Provide the [x, y] coordinate of the cell's center where the given text is located.  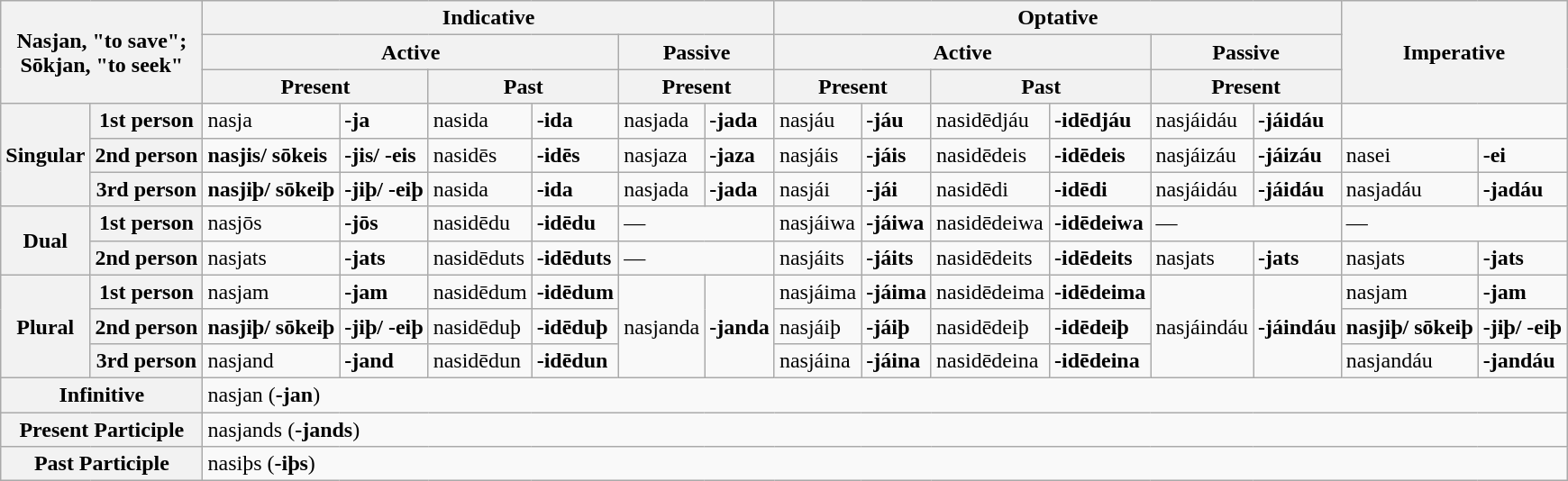
-jandáu [1522, 360]
-ja [384, 121]
nasidēdum [479, 292]
nasidēs [479, 155]
-jadáu [1522, 189]
-jáits [897, 258]
nasjis/ sōkeis [271, 155]
-idēduts [575, 258]
Nasjan, "to save";Sōkjan, "to seek" [102, 52]
-jáizáu [1298, 155]
-jáima [897, 292]
nasjáiwa [817, 223]
nasjáizáu [1202, 155]
nasjand [271, 360]
Plural [45, 326]
Present Participle [102, 430]
-janda [740, 326]
nasidēdi [989, 189]
-idēdeis [1099, 155]
-jáina [897, 360]
-jáindáu [1298, 326]
-jáis [897, 155]
-jáu [897, 121]
-jand [384, 360]
Past Participle [102, 464]
nasjaza [661, 155]
nasjáis [817, 155]
-idēs [575, 155]
nasjáits [817, 258]
nasjadáu [1409, 189]
Optative [1058, 18]
nasiþs (-iþs) [885, 464]
-idēdeits [1099, 258]
Infinitive [102, 395]
nasjan (-jan) [885, 395]
nasidēduts [479, 258]
-jái [897, 189]
-idēdeiwa [1099, 223]
Imperative [1454, 52]
nasjands (-jands) [885, 430]
nasidēdeima [989, 292]
-idēdeima [1099, 292]
nasidēdun [479, 360]
-idēdeina [1099, 360]
nasei [1409, 155]
nasjáindáu [1202, 326]
nasidēdeiþ [989, 326]
nasidēdjáu [989, 121]
nasjái [817, 189]
nasidēduþ [479, 326]
nasidēdeiwa [989, 223]
-ei [1522, 155]
nasidēdeits [989, 258]
nasja [271, 121]
nasidēdu [479, 223]
nasjáiþ [817, 326]
nasidēdeis [989, 155]
Dual [45, 240]
-jōs [384, 223]
-idēdjáu [1099, 121]
-jaza [740, 155]
-jáiwa [897, 223]
nasjandáu [1409, 360]
-idēdum [575, 292]
nasidēdeina [989, 360]
nasjáina [817, 360]
Indicative [488, 18]
-jis/ -eis [384, 155]
nasjanda [661, 326]
-idēdi [1099, 189]
nasjáu [817, 121]
-idēduþ [575, 326]
nasjōs [271, 223]
-idēdun [575, 360]
-jáiþ [897, 326]
-idēdu [575, 223]
nasjáima [817, 292]
Singular [45, 155]
-idēdeiþ [1099, 326]
